Search for the cell housing the specified text and yield its (x, y) center coordinate. 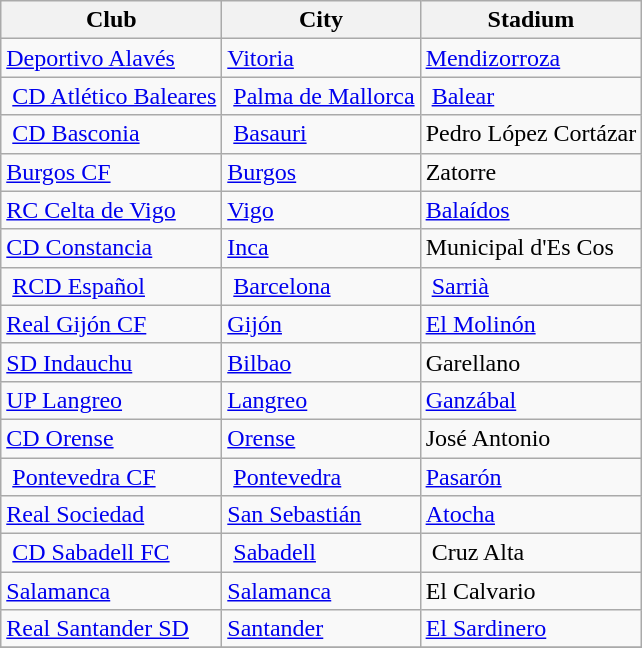
RCD Español (112, 286)
Pasarón (531, 477)
Barcelona (321, 286)
CD Atlético Baleares (112, 96)
Vitoria (321, 58)
Mendizorroza (531, 58)
Balaídos (531, 210)
CD Constancia (112, 248)
SD Indauchu (112, 362)
Langreo (321, 400)
City (321, 20)
CD Orense (112, 438)
CD Sabadell FC (112, 553)
Balear (531, 96)
Burgos CF (112, 172)
Real Sociedad (112, 515)
Vigo (321, 210)
El Sardinero (531, 629)
Club (112, 20)
José Antonio (531, 438)
Ganzábal (531, 400)
RC Celta de Vigo (112, 210)
Gijón (321, 324)
Burgos (321, 172)
Bilbao (321, 362)
Basauri (321, 134)
Atocha (531, 515)
UP Langreo (112, 400)
Palma de Mallorca (321, 96)
Municipal d'Es Cos (531, 248)
Santander (321, 629)
Stadium (531, 20)
Garellano (531, 362)
El Molinón (531, 324)
Pedro López Cortázar (531, 134)
Sabadell (321, 553)
Real Santander SD (112, 629)
Deportivo Alavés (112, 58)
Pontevedra (321, 477)
Real Gijón CF (112, 324)
Cruz Alta (531, 553)
Orense (321, 438)
El Calvario (531, 591)
Pontevedra CF (112, 477)
CD Basconia (112, 134)
San Sebastián (321, 515)
Zatorre (531, 172)
Sarrià (531, 286)
Inca (321, 248)
